Locate the cell with the specified text and output its [X, Y] center coordinate. 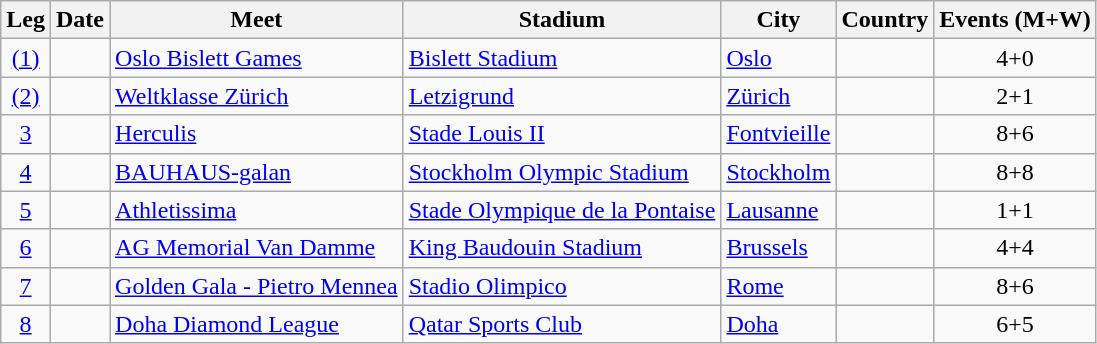
4+4 [1016, 248]
Stadio Olimpico [562, 286]
Oslo [778, 58]
Lausanne [778, 210]
8+8 [1016, 172]
King Baudouin Stadium [562, 248]
Country [885, 20]
Meet [257, 20]
Fontvieille [778, 134]
Letzigrund [562, 96]
Zürich [778, 96]
Leg [26, 20]
6+5 [1016, 324]
Date [80, 20]
(2) [26, 96]
1+1 [1016, 210]
Stadium [562, 20]
Brussels [778, 248]
Stockholm Olympic Stadium [562, 172]
Rome [778, 286]
7 [26, 286]
Doha [778, 324]
Athletissima [257, 210]
Events (M+W) [1016, 20]
2+1 [1016, 96]
5 [26, 210]
AG Memorial Van Damme [257, 248]
4+0 [1016, 58]
6 [26, 248]
City [778, 20]
Golden Gala - Pietro Mennea [257, 286]
BAUHAUS-galan [257, 172]
4 [26, 172]
Bislett Stadium [562, 58]
Stockholm [778, 172]
3 [26, 134]
Herculis [257, 134]
Oslo Bislett Games [257, 58]
8 [26, 324]
Weltklasse Zürich [257, 96]
(1) [26, 58]
Doha Diamond League [257, 324]
Stade Louis II [562, 134]
Stade Olympique de la Pontaise [562, 210]
Qatar Sports Club [562, 324]
